Output the [X, Y] coordinate of the center of the cell containing the given text.  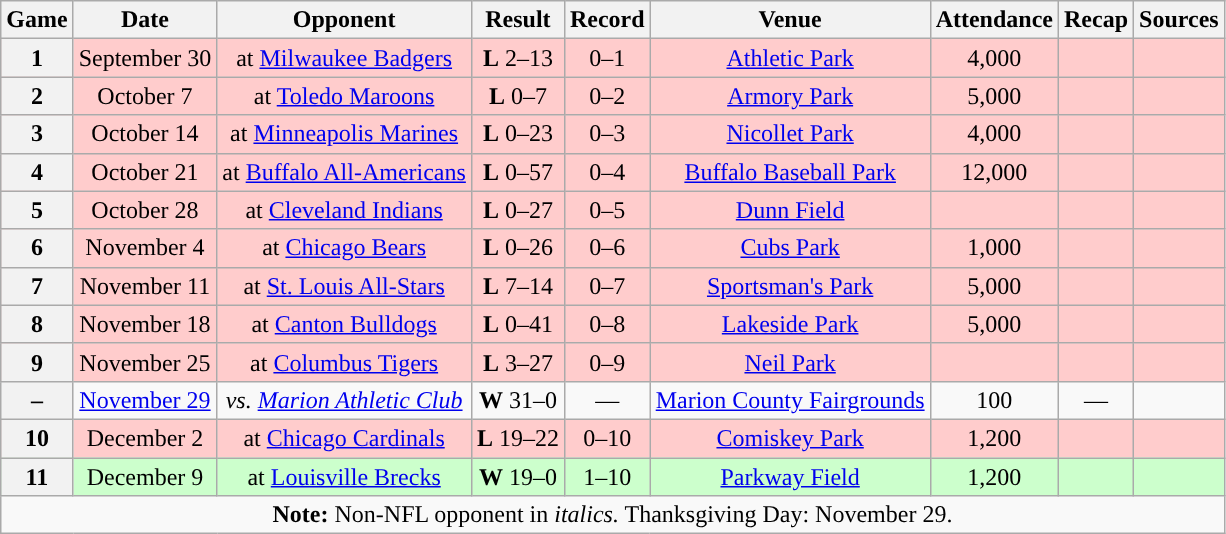
0–6 [607, 248]
Venue [790, 20]
0–1 [607, 58]
Recap [1096, 20]
December 9 [145, 477]
November 4 [145, 248]
October 14 [145, 134]
at Milwaukee Badgers [344, 58]
Buffalo Baseball Park [790, 172]
October 7 [145, 96]
0–10 [607, 438]
L 0–7 [518, 96]
L 19–22 [518, 438]
Sources [1180, 20]
100 [994, 400]
L 3–27 [518, 362]
Comiskey Park [790, 438]
0–5 [607, 210]
3 [37, 134]
L 7–14 [518, 286]
5 [37, 210]
Attendance [994, 20]
Date [145, 20]
November 25 [145, 362]
Nicollet Park [790, 134]
at Buffalo All-Americans [344, 172]
1–10 [607, 477]
vs. Marion Athletic Club [344, 400]
4 [37, 172]
0–2 [607, 96]
at Minneapolis Marines [344, 134]
0–3 [607, 134]
L 0–23 [518, 134]
at Chicago Cardinals [344, 438]
at Columbus Tigers [344, 362]
December 2 [145, 438]
at Canton Bulldogs [344, 324]
Record [607, 20]
0–4 [607, 172]
September 30 [145, 58]
Lakeside Park [790, 324]
October 28 [145, 210]
Parkway Field [790, 477]
Dunn Field [790, 210]
W 31–0 [518, 400]
11 [37, 477]
0–7 [607, 286]
2 [37, 96]
10 [37, 438]
Result [518, 20]
12,000 [994, 172]
Marion County Fairgrounds [790, 400]
9 [37, 362]
L 0–26 [518, 248]
L 0–27 [518, 210]
at Toledo Maroons [344, 96]
at Chicago Bears [344, 248]
Athletic Park [790, 58]
0–8 [607, 324]
Neil Park [790, 362]
at Cleveland Indians [344, 210]
– [37, 400]
at Louisville Brecks [344, 477]
Sportsman's Park [790, 286]
Note: Non-NFL opponent in italics. Thanksgiving Day: November 29. [612, 515]
November 18 [145, 324]
W 19–0 [518, 477]
Armory Park [790, 96]
at St. Louis All-Stars [344, 286]
1 [37, 58]
L 0–57 [518, 172]
Cubs Park [790, 248]
6 [37, 248]
Opponent [344, 20]
8 [37, 324]
October 21 [145, 172]
7 [37, 286]
November 29 [145, 400]
0–9 [607, 362]
L 2–13 [518, 58]
Game [37, 20]
L 0–41 [518, 324]
1,000 [994, 248]
November 11 [145, 286]
